Find where the given text appears and provide that cell's center as [X, Y] coordinate. 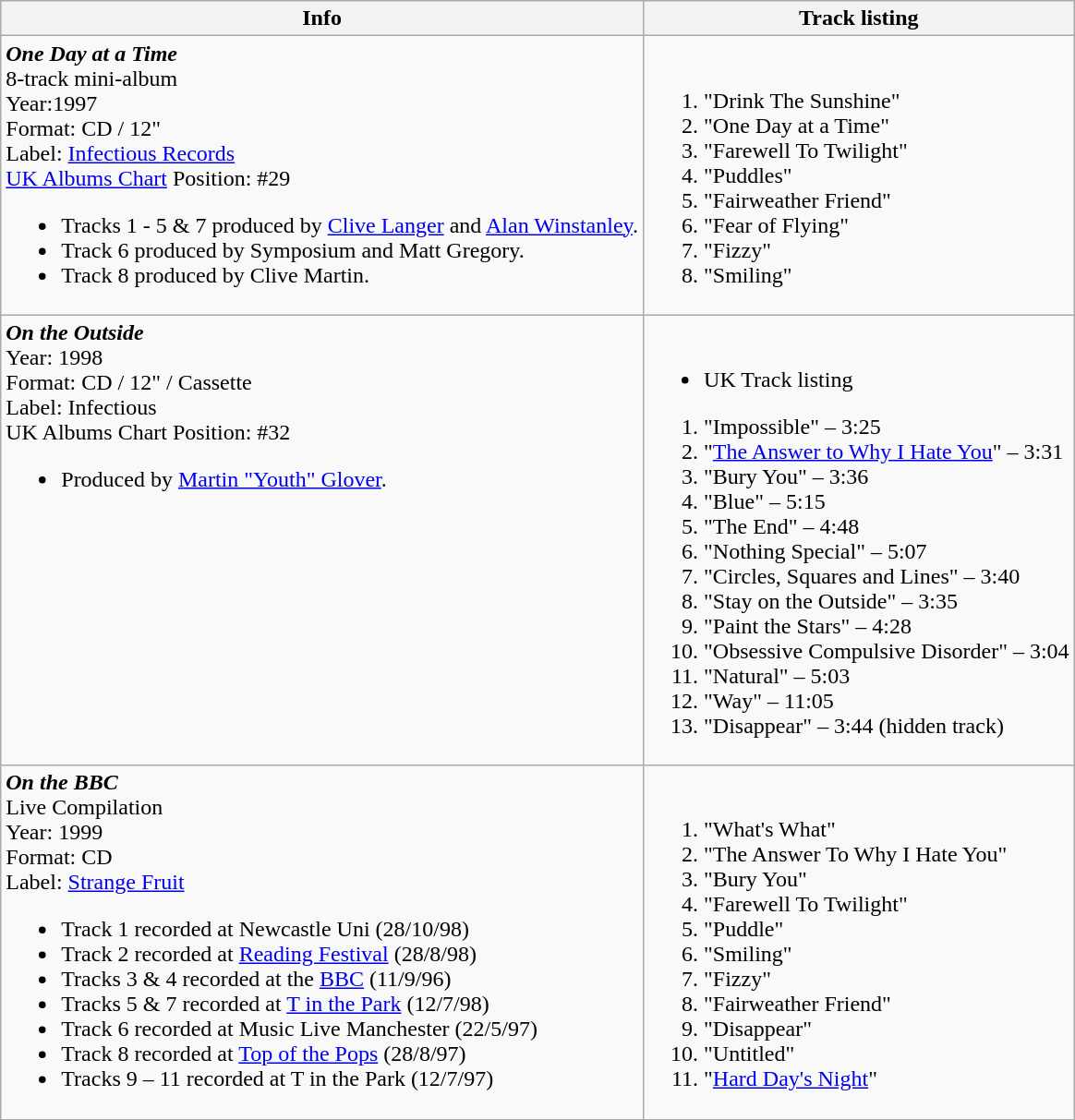
On the OutsideYear: 1998Format: CD / 12" / CassetteLabel: InfectiousUK Albums Chart Position: #32Produced by Martin "Youth" Glover. [322, 540]
Info [322, 18]
"Drink The Sunshine""One Day at a Time""Farewell To Twilight""Puddles""Fairweather Friend""Fear of Flying""Fizzy""Smiling" [859, 175]
Track listing [859, 18]
